Detect which cell encompasses the target text, then output its (x, y) center coordinate. 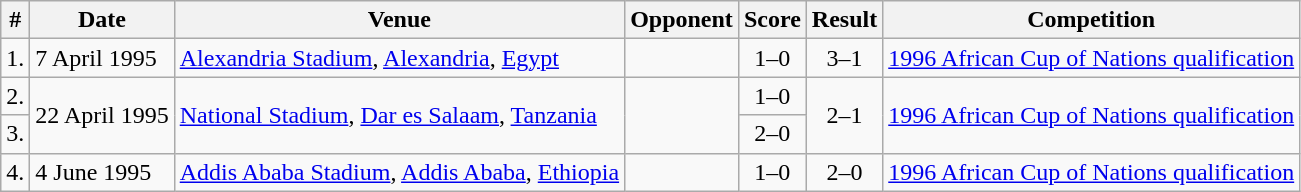
National Stadium, Dar es Salaam, Tanzania (399, 115)
Competition (1092, 20)
1. (16, 58)
Venue (399, 20)
2–1 (844, 115)
Result (844, 20)
Score (772, 20)
4. (16, 172)
Opponent (682, 20)
7 April 1995 (102, 58)
3–1 (844, 58)
Alexandria Stadium, Alexandria, Egypt (399, 58)
Date (102, 20)
3. (16, 134)
2. (16, 96)
22 April 1995 (102, 115)
# (16, 20)
4 June 1995 (102, 172)
Addis Ababa Stadium, Addis Ababa, Ethiopia (399, 172)
